Locate the cell with the specified text and output its [X, Y] center coordinate. 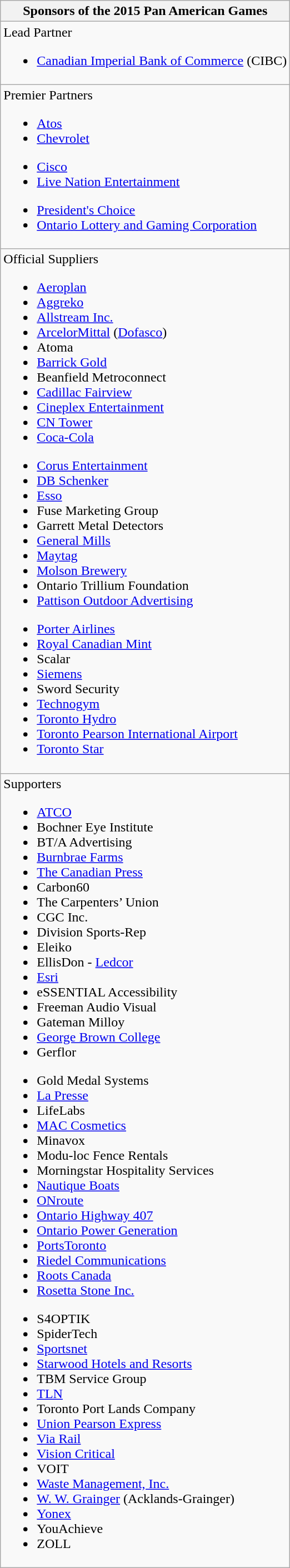
Sponsors of the 2015 Pan American Games [146, 11]
Lead Partner Canadian Imperial Bank of Commerce (CIBC) [146, 53]
Premier Partners AtosChevroletCiscoLive Nation EntertainmentPresident's ChoiceOntario Lottery and Gaming Corporation [146, 167]
